Scan for the cell matching the given text and deliver its [x, y] coordinate at center. 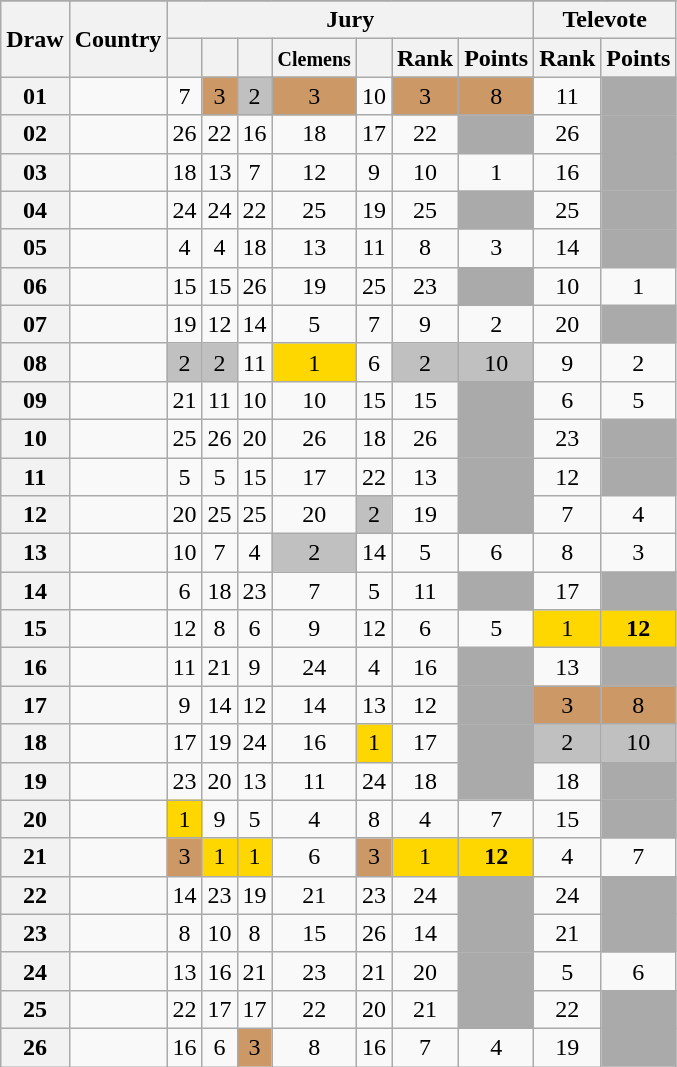
08 [35, 362]
09 [35, 400]
Country [118, 39]
05 [35, 248]
04 [35, 210]
Clemens [314, 58]
Draw [35, 39]
Televote [605, 20]
01 [35, 96]
06 [35, 286]
02 [35, 134]
03 [35, 172]
07 [35, 324]
Jury [350, 20]
